Output the (X, Y) coordinate of the center of the cell containing the given text.  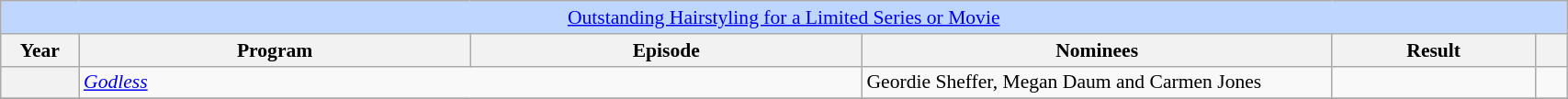
Episode (666, 50)
Program (275, 50)
Result (1434, 50)
Godless (470, 82)
Year (40, 50)
Nominees (1097, 50)
Outstanding Hairstyling for a Limited Series or Movie (784, 17)
Geordie Sheffer, Megan Daum and Carmen Jones (1097, 82)
